Search for the cell housing the specified text and yield its [x, y] center coordinate. 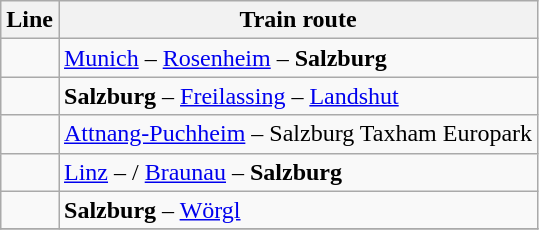
Attnang-Puchheim – Salzburg Taxham Europark [298, 134]
Salzburg – Freilassing – Landshut [298, 96]
Train route [298, 20]
Linz – / Braunau – Salzburg [298, 172]
Salzburg – Wörgl [298, 210]
Line [30, 20]
Munich – Rosenheim – Salzburg [298, 58]
